Detect which cell encompasses the target text, then output its (X, Y) center coordinate. 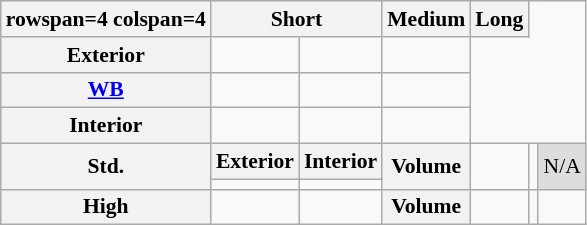
rowspan=4 colspan=4 (106, 19)
N/A (562, 167)
High (106, 207)
Medium (426, 19)
Std. (106, 167)
Long (499, 19)
WB (106, 90)
Short (296, 19)
